For the text-containing cell, return its midpoint in [x, y] coordinate format. 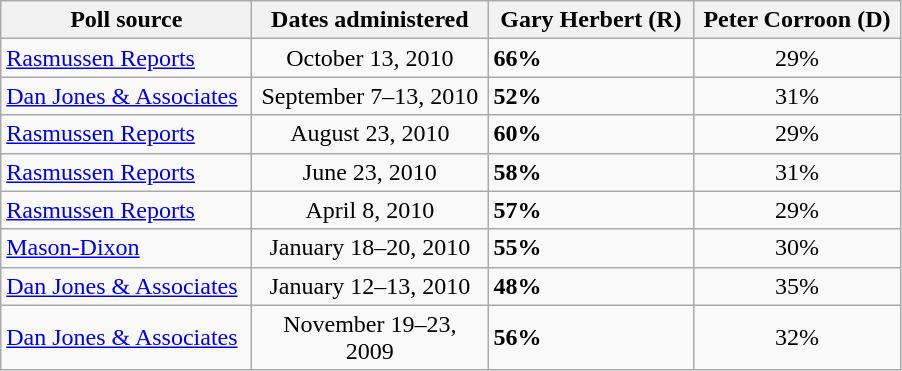
November 19–23, 2009 [370, 338]
June 23, 2010 [370, 172]
60% [591, 134]
55% [591, 248]
48% [591, 286]
52% [591, 96]
Gary Herbert (R) [591, 20]
September 7–13, 2010 [370, 96]
January 18–20, 2010 [370, 248]
Peter Corroon (D) [797, 20]
35% [797, 286]
August 23, 2010 [370, 134]
32% [797, 338]
October 13, 2010 [370, 58]
30% [797, 248]
April 8, 2010 [370, 210]
Mason-Dixon [126, 248]
57% [591, 210]
58% [591, 172]
66% [591, 58]
January 12–13, 2010 [370, 286]
Dates administered [370, 20]
Poll source [126, 20]
56% [591, 338]
